Detect which cell encompasses the target text, then output its (X, Y) center coordinate. 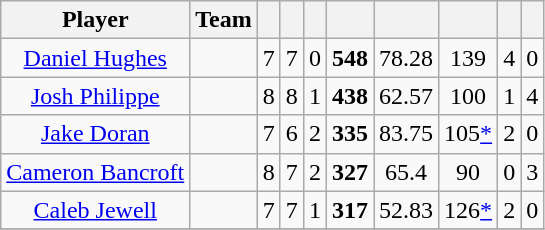
Cameron Bancroft (96, 172)
Caleb Jewell (96, 210)
Josh Philippe (96, 96)
100 (468, 96)
548 (350, 58)
83.75 (406, 134)
78.28 (406, 58)
126* (468, 210)
3 (532, 172)
65.4 (406, 172)
139 (468, 58)
105* (468, 134)
Daniel Hughes (96, 58)
Player (96, 20)
327 (350, 172)
62.57 (406, 96)
335 (350, 134)
52.83 (406, 210)
Jake Doran (96, 134)
438 (350, 96)
Team (224, 20)
317 (350, 210)
90 (468, 172)
6 (292, 134)
